From the cell containing the given text, extract its center point as [x, y] coordinate. 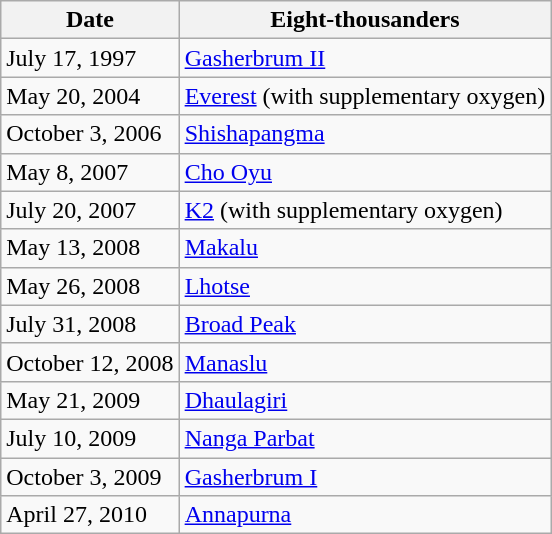
Lhotse [365, 286]
Manaslu [365, 362]
Gasherbrum II [365, 58]
July 17, 1997 [90, 58]
May 26, 2008 [90, 286]
Date [90, 20]
July 20, 2007 [90, 210]
October 12, 2008 [90, 362]
Everest (with supplementary oxygen) [365, 96]
Annapurna [365, 515]
Cho Oyu [365, 172]
October 3, 2009 [90, 477]
Gasherbrum I [365, 477]
May 13, 2008 [90, 248]
Eight-thousanders [365, 20]
Makalu [365, 248]
Shishapangma [365, 134]
July 31, 2008 [90, 324]
Dhaulagiri [365, 400]
May 21, 2009 [90, 400]
K2 (with supplementary oxygen) [365, 210]
Nanga Parbat [365, 438]
May 8, 2007 [90, 172]
July 10, 2009 [90, 438]
May 20, 2004 [90, 96]
April 27, 2010 [90, 515]
Broad Peak [365, 324]
October 3, 2006 [90, 134]
